Pinpoint the cell where the given text exists, returning its [X, Y] midpoint coordinate. 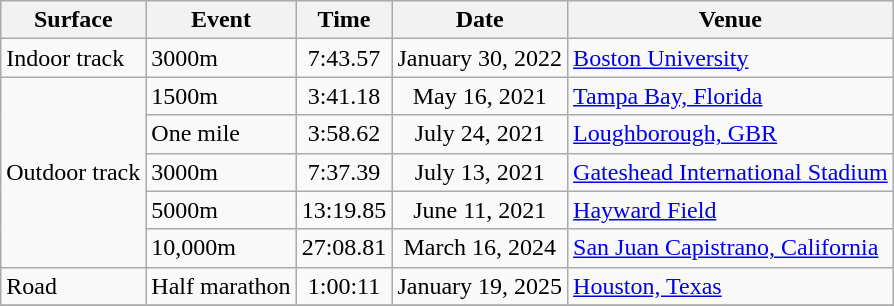
Houston, Texas [731, 286]
3:41.18 [344, 96]
Date [480, 20]
7:37.39 [344, 172]
July 13, 2021 [480, 172]
Event [221, 20]
Outdoor track [74, 172]
Surface [74, 20]
1:00:11 [344, 286]
Time [344, 20]
7:43.57 [344, 58]
Hayward Field [731, 210]
Half marathon [221, 286]
June 11, 2021 [480, 210]
Venue [731, 20]
Boston University [731, 58]
13:19.85 [344, 210]
Indoor track [74, 58]
May 16, 2021 [480, 96]
January 30, 2022 [480, 58]
1500m [221, 96]
San Juan Capistrano, California [731, 248]
3:58.62 [344, 134]
Loughborough, GBR [731, 134]
5000m [221, 210]
Road [74, 286]
27:08.81 [344, 248]
10,000m [221, 248]
Tampa Bay, Florida [731, 96]
One mile [221, 134]
March 16, 2024 [480, 248]
January 19, 2025 [480, 286]
July 24, 2021 [480, 134]
Gateshead International Stadium [731, 172]
